Pinpoint the cell where the given text exists, returning its [X, Y] midpoint coordinate. 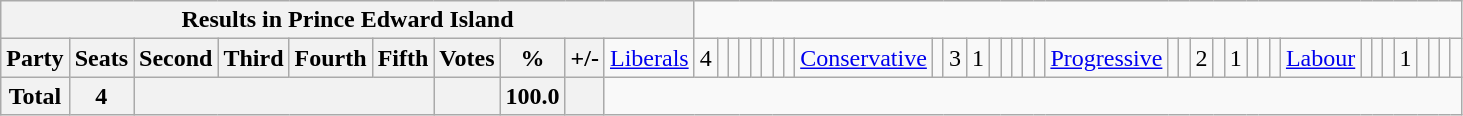
Total [35, 96]
Progressive [1106, 58]
Liberals [649, 58]
Party [35, 58]
+/- [584, 58]
Results in Prince Edward Island [348, 20]
Labour [1320, 58]
3 [954, 58]
Seats [101, 58]
% [532, 58]
100.0 [532, 96]
Fourth [330, 58]
Fifth [403, 58]
Second [176, 58]
2 [1202, 58]
Conservative [864, 58]
Third [254, 58]
Votes [467, 58]
